Locate the cell with the specified text and output its [x, y] center coordinate. 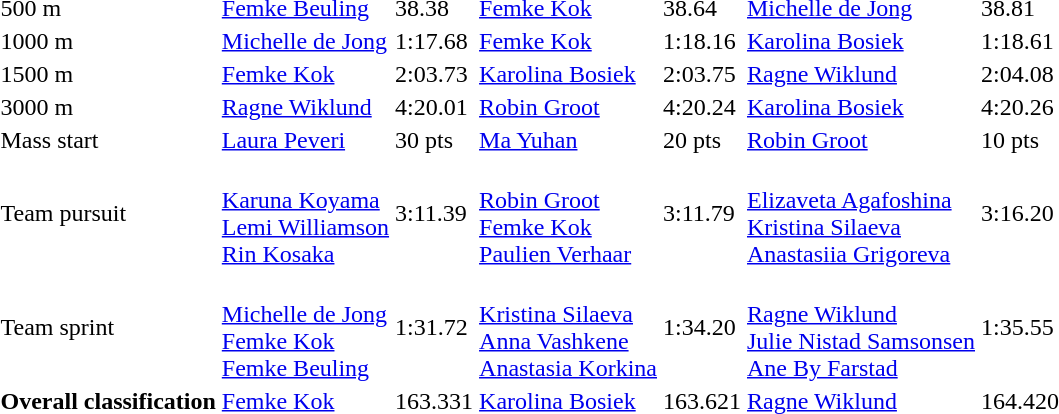
1:18.16 [702, 41]
4:20.24 [702, 107]
Ragne WiklundJulie Nistad SamsonsenAne By Farstad [862, 328]
3:11.39 [434, 214]
Michelle de JongFemke KokFemke Beuling [305, 328]
30 pts [434, 140]
2:03.73 [434, 74]
4:20.01 [434, 107]
3:11.79 [702, 214]
Laura Peveri [305, 140]
Ma Yuhan [568, 140]
1:17.68 [434, 41]
2:03.75 [702, 74]
Robin GrootFemke KokPaulien Verhaar [568, 214]
1:34.20 [702, 328]
Elizaveta AgafoshinaKristina SilaevaAnastasiia Grigoreva [862, 214]
20 pts [702, 140]
1:31.72 [434, 328]
Michelle de Jong [305, 41]
Kristina SilaevaAnna VashkeneAnastasia Korkina [568, 328]
Karuna KoyamaLemi WilliamsonRin Kosaka [305, 214]
